Output the (x, y) coordinate of the center of the cell containing the given text.  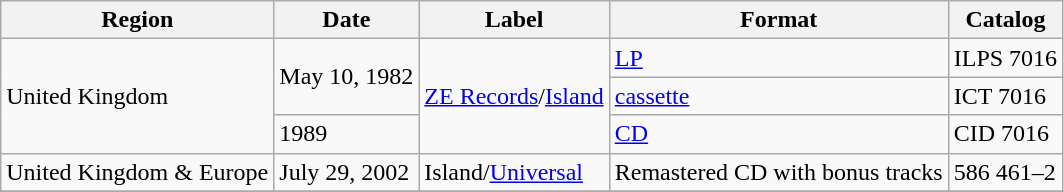
ILPS 7016 (1005, 58)
Island/Universal (514, 172)
ZE Records/Island (514, 96)
Date (346, 20)
Catalog (1005, 20)
CID 7016 (1005, 134)
Remastered CD with bonus tracks (778, 172)
LP (778, 58)
1989 (346, 134)
July 29, 2002 (346, 172)
United Kingdom & Europe (138, 172)
Region (138, 20)
cassette (778, 96)
May 10, 1982 (346, 77)
Format (778, 20)
United Kingdom (138, 96)
586 461–2 (1005, 172)
ICT 7016 (1005, 96)
CD (778, 134)
Label (514, 20)
